Determine the [x, y] coordinate at the center of the cell enclosing the given text.  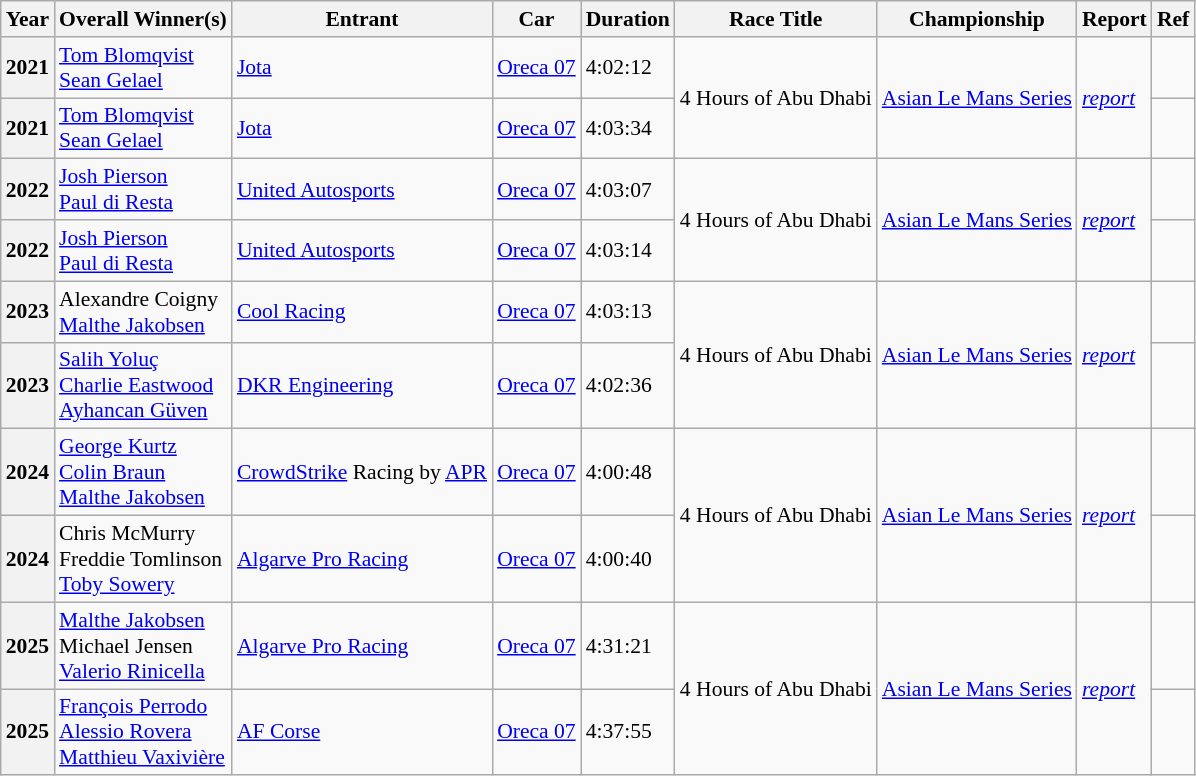
Overall Winner(s) [143, 19]
AF Corse [362, 732]
Report [1114, 19]
4:00:40 [628, 560]
Race Title [776, 19]
Car [536, 19]
4:31:21 [628, 646]
Championship [977, 19]
Malthe Jakobsen Michael Jensen Valerio Rinicella [143, 646]
4:37:55 [628, 732]
Cool Racing [362, 312]
Salih Yoluç Charlie Eastwood Ayhancan Güven [143, 386]
Chris McMurry Freddie Tomlinson Toby Sowery [143, 560]
Duration [628, 19]
Entrant [362, 19]
4:03:07 [628, 190]
Alexandre Coigny Malthe Jakobsen [143, 312]
Year [28, 19]
DKR Engineering [362, 386]
4:03:34 [628, 128]
CrowdStrike Racing by APR [362, 472]
4:03:14 [628, 250]
4:03:13 [628, 312]
4:02:12 [628, 68]
4:02:36 [628, 386]
George Kurtz Colin Braun Malthe Jakobsen [143, 472]
4:00:48 [628, 472]
Ref [1173, 19]
François Perrodo Alessio Rovera Matthieu Vaxivière [143, 732]
